Return the (x, y) coordinate for the center point of the cell that contains the specified text.  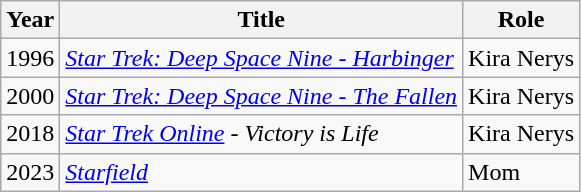
Star Trek: Deep Space Nine - The Fallen (262, 96)
Mom (522, 172)
2018 (30, 134)
2023 (30, 172)
Star Trek: Deep Space Nine - Harbinger (262, 58)
1996 (30, 58)
2000 (30, 96)
Title (262, 20)
Year (30, 20)
Starfield (262, 172)
Star Trek Online - Victory is Life (262, 134)
Role (522, 20)
